Scan for the cell matching the given text and deliver its [X, Y] coordinate at center. 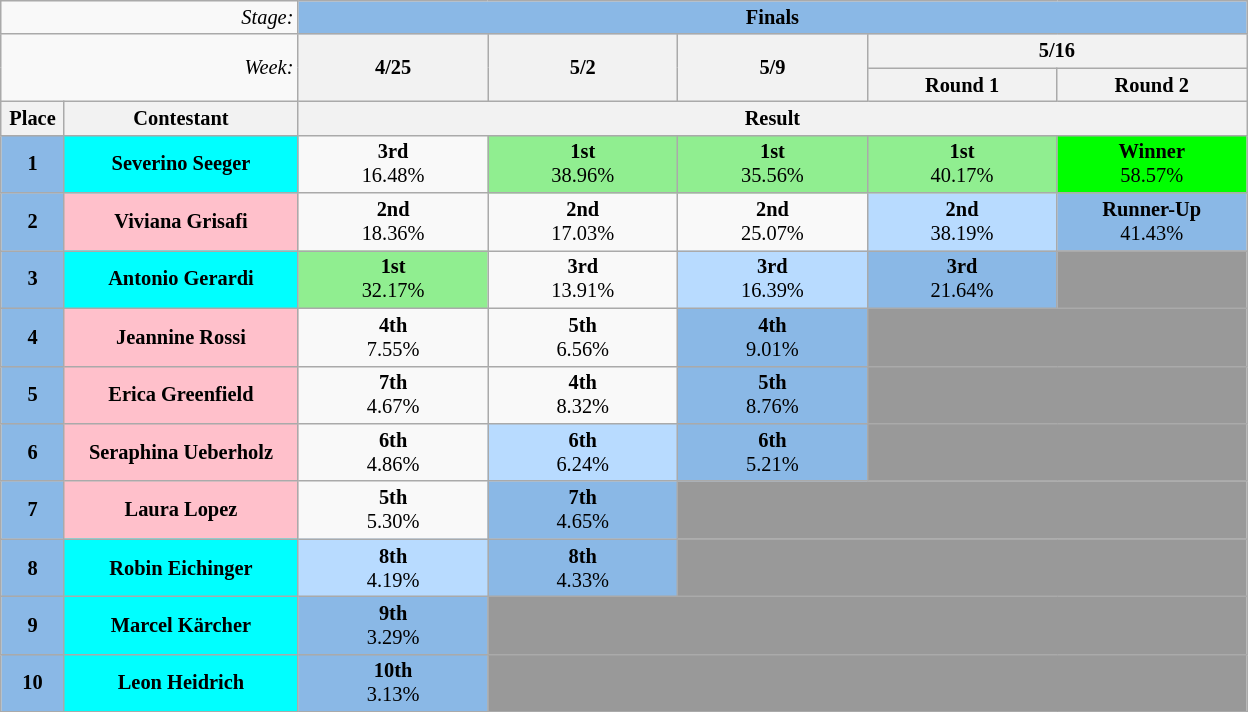
Robin Eichinger [182, 568]
3rd16.48% [393, 164]
2nd17.03% [583, 222]
Week: [150, 68]
7th4.67% [393, 395]
Place [32, 118]
Runner-Up41.43% [1152, 222]
8th4.19% [393, 568]
Jeannine Rossi [182, 337]
3rd16.39% [773, 279]
3rd13.91% [583, 279]
5/9 [773, 68]
5/16 [1056, 51]
2 [32, 222]
Round 1 [962, 85]
5/2 [583, 68]
8 [32, 568]
10 [32, 683]
Marcel Kärcher [182, 625]
4th9.01% [773, 337]
Viviana Grisafi [182, 222]
1st35.56% [773, 164]
Seraphina Ueberholz [182, 452]
1st38.96% [583, 164]
6th4.86% [393, 452]
6 [32, 452]
7 [32, 510]
Finals [772, 17]
1 [32, 164]
Winner58.57% [1152, 164]
Laura Lopez [182, 510]
1st32.17% [393, 279]
4th7.55% [393, 337]
Stage: [150, 17]
Result [772, 118]
7th4.65% [583, 510]
4th8.32% [583, 395]
4 [32, 337]
Antonio Gerardi [182, 279]
Round 2 [1152, 85]
2nd38.19% [962, 222]
6th6.24% [583, 452]
2nd18.36% [393, 222]
Severino Seeger [182, 164]
8th4.33% [583, 568]
9th3.29% [393, 625]
Erica Greenfield [182, 395]
10th3.13% [393, 683]
1st40.17% [962, 164]
5 [32, 395]
4/25 [393, 68]
2nd25.07% [773, 222]
5th6.56% [583, 337]
3 [32, 279]
5th8.76% [773, 395]
Leon Heidrich [182, 683]
5th5.30% [393, 510]
3rd21.64% [962, 279]
Contestant [182, 118]
6th5.21% [773, 452]
9 [32, 625]
